Determine the (x, y) coordinate at the center of the cell enclosing the given text.  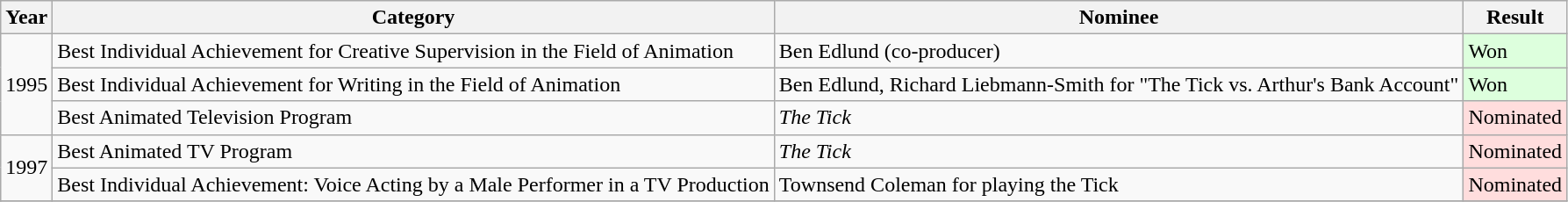
1995 (26, 84)
Ben Edlund (co-producer) (1119, 51)
Year (26, 18)
Best Individual Achievement for Creative Supervision in the Field of Animation (413, 51)
Ben Edlund, Richard Liebmann-Smith for "The Tick vs. Arthur's Bank Account" (1119, 84)
Best Individual Achievement: Voice Acting by a Male Performer in a TV Production (413, 184)
Best Individual Achievement for Writing in the Field of Animation (413, 84)
Nominee (1119, 18)
Category (413, 18)
Townsend Coleman for playing the Tick (1119, 184)
Best Animated TV Program (413, 151)
Result (1515, 18)
1997 (26, 168)
Best Animated Television Program (413, 118)
